Pinpoint the cell where the given text exists, returning its [x, y] midpoint coordinate. 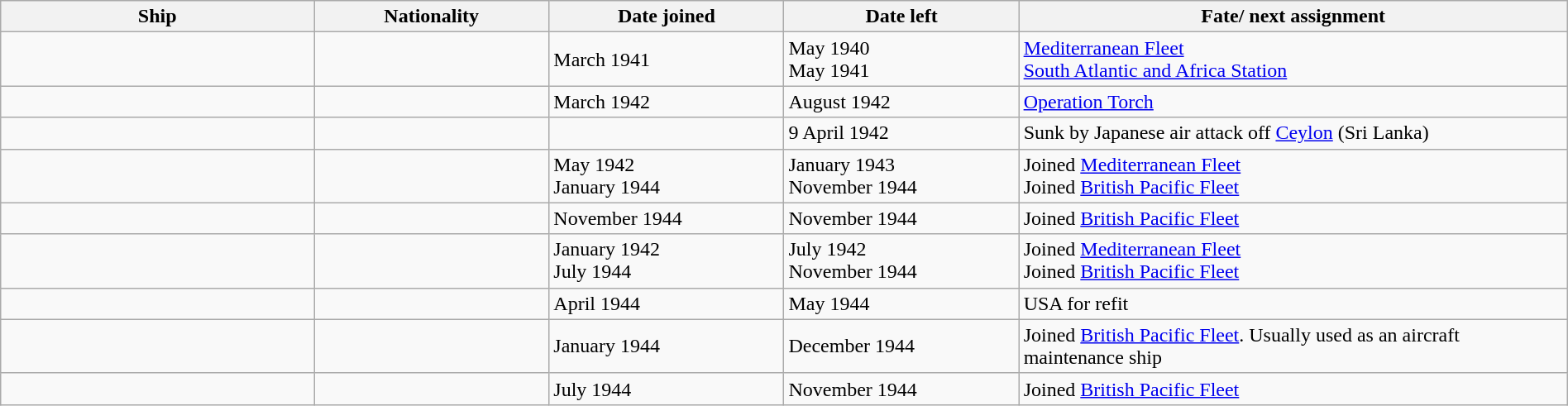
March 1942 [667, 102]
9 April 1942 [901, 133]
May 1940May 1941 [901, 60]
Operation Torch [1293, 102]
Date joined [667, 17]
Joined British Pacific Fleet. Usually used as an aircraft maintenance ship [1293, 346]
January 1944 [667, 346]
Sunk by Japanese air attack off Ceylon (Sri Lanka) [1293, 133]
Date left [901, 17]
Nationality [432, 17]
March 1941 [667, 60]
Mediterranean FleetSouth Atlantic and Africa Station [1293, 60]
May 1944 [901, 303]
July 1942November 1944 [901, 261]
January 1943November 1944 [901, 175]
Fate/ next assignment [1293, 17]
May 1942January 1944 [667, 175]
USA for refit [1293, 303]
December 1944 [901, 346]
Ship [157, 17]
August 1942 [901, 102]
April 1944 [667, 303]
January 1942July 1944 [667, 261]
July 1944 [667, 389]
